Extract the [x, y] coordinate from the center of the cell holding the provided text.  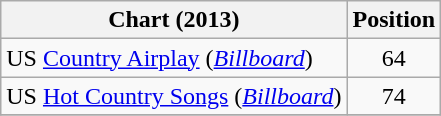
US Country Airplay (Billboard) [174, 58]
Chart (2013) [174, 20]
Position [394, 20]
US Hot Country Songs (Billboard) [174, 96]
74 [394, 96]
64 [394, 58]
